Determine the [X, Y] coordinate at the center of the cell enclosing the given text.  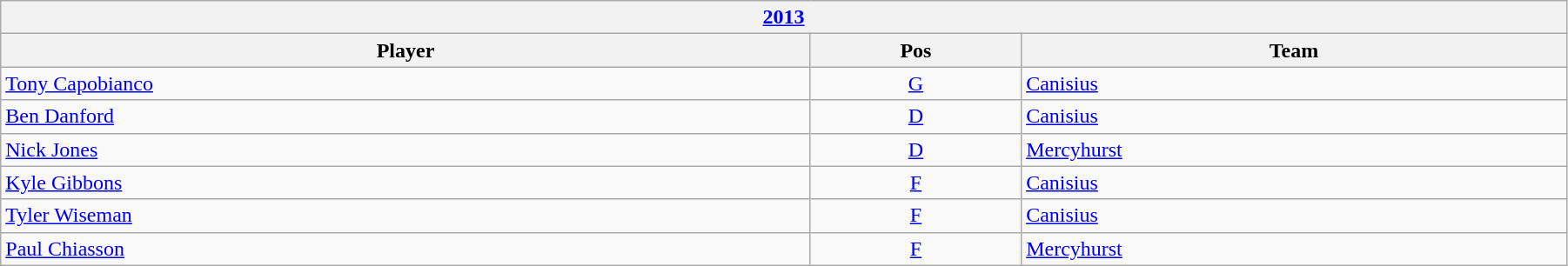
2013 [784, 17]
G [915, 83]
Tony Capobianco [405, 83]
Nick Jones [405, 150]
Ben Danford [405, 116]
Paul Chiasson [405, 249]
Pos [915, 50]
Kyle Gibbons [405, 183]
Team [1295, 50]
Player [405, 50]
Tyler Wiseman [405, 216]
